Detect which cell encompasses the target text, then output its (x, y) center coordinate. 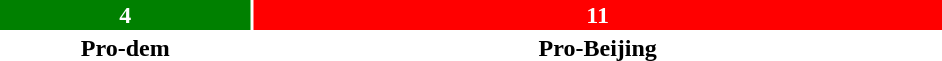
4 (125, 15)
11 (598, 15)
